From the cell containing the given text, extract its center point as [x, y] coordinate. 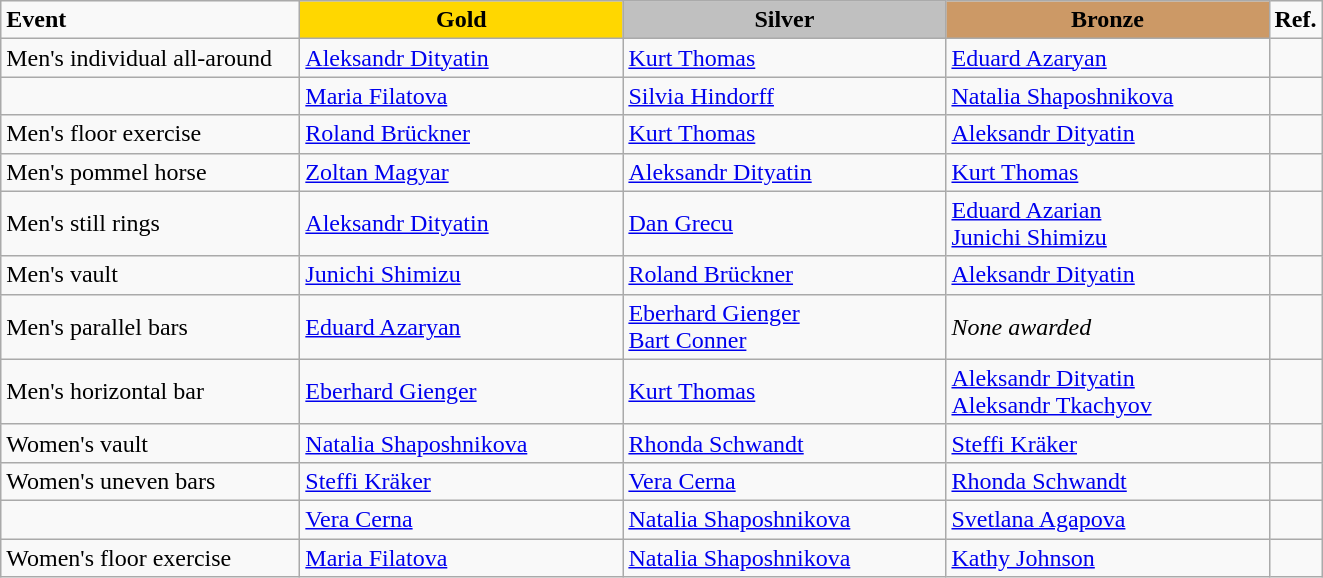
Ref. [1296, 20]
Men's vault [150, 275]
Svetlana Agapova [1108, 519]
Silvia Hindorff [784, 96]
Bronze [1108, 20]
Men's still rings [150, 224]
Women's floor exercise [150, 557]
Event [150, 20]
Eduard Azarian Junichi Shimizu [1108, 224]
Eberhard Gienger [462, 392]
Men's floor exercise [150, 134]
Men's individual all-around [150, 58]
Zoltan Magyar [462, 172]
Junichi Shimizu [462, 275]
Gold [462, 20]
Aleksandr Dityatin Aleksandr Tkachyov [1108, 392]
Eberhard Gienger Bart Conner [784, 326]
Kathy Johnson [1108, 557]
Men's horizontal bar [150, 392]
Men's parallel bars [150, 326]
Women's vault [150, 443]
None awarded [1108, 326]
Men's pommel horse [150, 172]
Dan Grecu [784, 224]
Women's uneven bars [150, 481]
Silver [784, 20]
